Return (X, Y) of the center of cell containing provided text 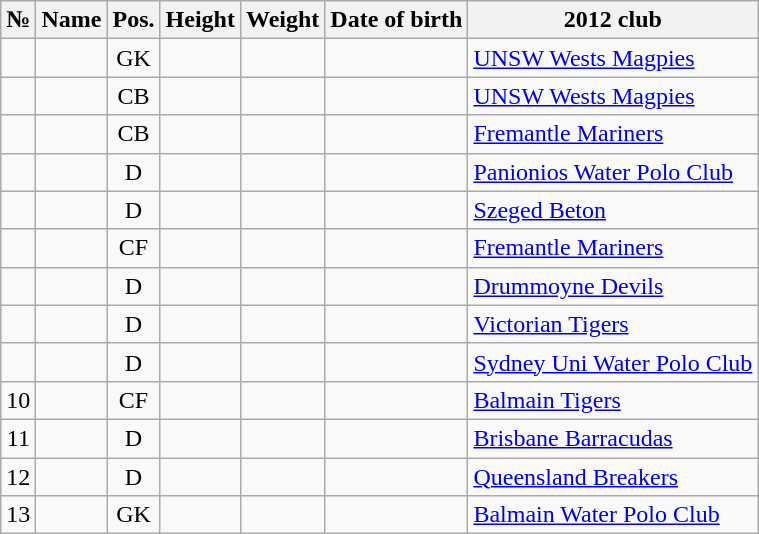
Balmain Tigers (613, 400)
Szeged Beton (613, 210)
2012 club (613, 20)
Sydney Uni Water Polo Club (613, 362)
Name (72, 20)
12 (18, 477)
Date of birth (396, 20)
Victorian Tigers (613, 324)
11 (18, 438)
Height (200, 20)
Queensland Breakers (613, 477)
№ (18, 20)
Brisbane Barracudas (613, 438)
10 (18, 400)
13 (18, 515)
Balmain Water Polo Club (613, 515)
Drummoyne Devils (613, 286)
Weight (282, 20)
Panionios Water Polo Club (613, 172)
Pos. (134, 20)
